For the text-containing cell, return its midpoint in (X, Y) coordinate format. 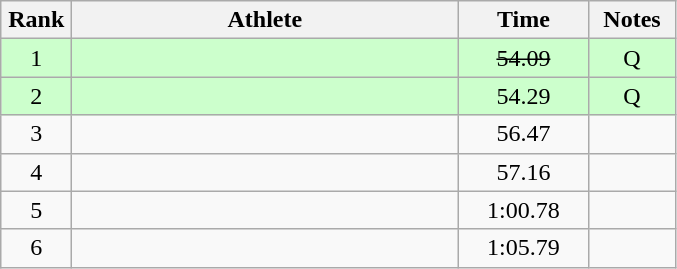
1:05.79 (524, 248)
6 (36, 248)
Rank (36, 20)
1:00.78 (524, 210)
56.47 (524, 134)
Athlete (265, 20)
4 (36, 172)
Notes (632, 20)
Time (524, 20)
54.09 (524, 58)
57.16 (524, 172)
2 (36, 96)
54.29 (524, 96)
3 (36, 134)
1 (36, 58)
5 (36, 210)
